For the text-containing cell, return its midpoint in (X, Y) coordinate format. 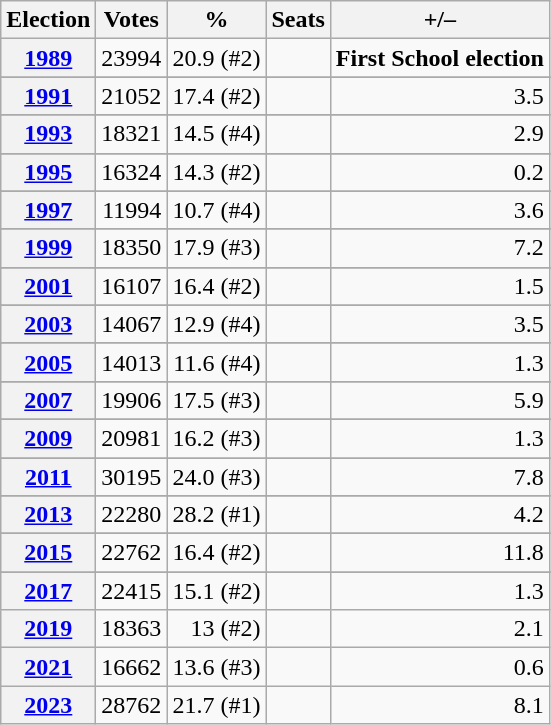
16662 (132, 667)
2.9 (440, 134)
Election (48, 20)
First School election (440, 58)
10.7 (#4) (216, 210)
2023 (48, 705)
Votes (132, 20)
14013 (132, 362)
14067 (132, 324)
2009 (48, 438)
2011 (48, 477)
7.8 (440, 477)
7.2 (440, 248)
2005 (48, 362)
18350 (132, 248)
18321 (132, 134)
1995 (48, 172)
16.2 (#3) (216, 438)
16107 (132, 286)
30195 (132, 477)
1993 (48, 134)
11.6 (#4) (216, 362)
22762 (132, 553)
2013 (48, 515)
13 (#2) (216, 629)
2.1 (440, 629)
17.4 (#2) (216, 96)
22415 (132, 591)
15.1 (#2) (216, 591)
11994 (132, 210)
2001 (48, 286)
1989 (48, 58)
1991 (48, 96)
17.9 (#3) (216, 248)
0.2 (440, 172)
28762 (132, 705)
11.8 (440, 553)
1.5 (440, 286)
1997 (48, 210)
Seats (298, 20)
0.6 (440, 667)
12.9 (#4) (216, 324)
+/– (440, 20)
23994 (132, 58)
17.5 (#3) (216, 400)
24.0 (#3) (216, 477)
19906 (132, 400)
% (216, 20)
3.6 (440, 210)
21.7 (#1) (216, 705)
13.6 (#3) (216, 667)
4.2 (440, 515)
22280 (132, 515)
21052 (132, 96)
2003 (48, 324)
16324 (132, 172)
2021 (48, 667)
5.9 (440, 400)
14.3 (#2) (216, 172)
18363 (132, 629)
2019 (48, 629)
1999 (48, 248)
20.9 (#2) (216, 58)
14.5 (#4) (216, 134)
2017 (48, 591)
2007 (48, 400)
2015 (48, 553)
8.1 (440, 705)
28.2 (#1) (216, 515)
20981 (132, 438)
